Identify which cell holds the provided text, then report its [x, y] central coordinate. 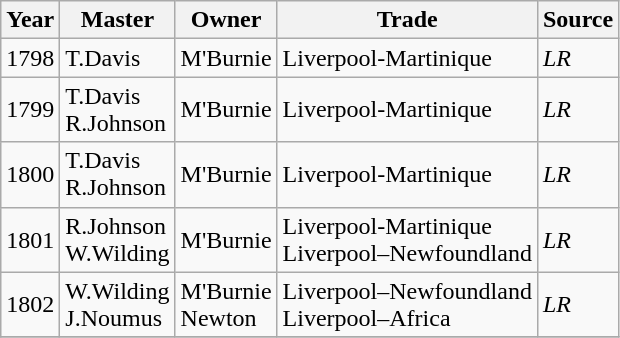
1801 [30, 240]
Liverpool–NewfoundlandLiverpool–Africa [407, 304]
M'BurnieNewton [226, 304]
T.Davis [118, 58]
Liverpool-MartiniqueLiverpool–Newfoundland [407, 240]
Master [118, 20]
1798 [30, 58]
Source [578, 20]
Owner [226, 20]
R.JohnsonW.Wilding [118, 240]
1800 [30, 174]
1802 [30, 304]
Year [30, 20]
Trade [407, 20]
W.WildingJ.Noumus [118, 304]
1799 [30, 110]
